Capture the cell that displays the provided text and extract its [x, y] central coordinate. 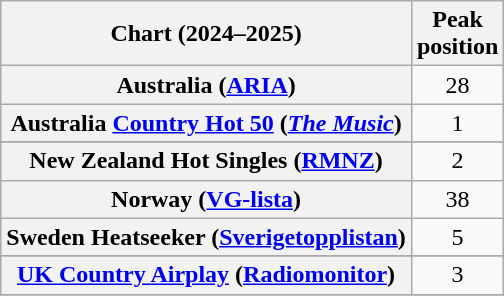
28 [457, 85]
Chart (2024–2025) [206, 34]
38 [457, 199]
Norway (VG-lista) [206, 199]
Australia Country Hot 50 (The Music) [206, 123]
2 [457, 161]
Peakposition [457, 34]
UK Country Airplay (Radiomonitor) [206, 275]
Sweden Heatseeker (Sverigetopplistan) [206, 237]
3 [457, 275]
Australia (ARIA) [206, 85]
1 [457, 123]
5 [457, 237]
New Zealand Hot Singles (RMNZ) [206, 161]
